Identify which cell holds the provided text, then report its [X, Y] central coordinate. 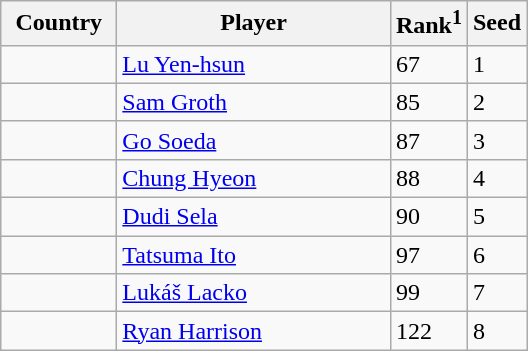
4 [496, 178]
5 [496, 217]
Sam Groth [254, 102]
Dudi Sela [254, 217]
99 [428, 293]
Seed [496, 24]
Rank1 [428, 24]
Ryan Harrison [254, 331]
Lukáš Lacko [254, 293]
67 [428, 64]
7 [496, 293]
Chung Hyeon [254, 178]
Player [254, 24]
87 [428, 140]
2 [496, 102]
Tatsuma Ito [254, 255]
85 [428, 102]
1 [496, 64]
Go Soeda [254, 140]
90 [428, 217]
88 [428, 178]
Country [59, 24]
6 [496, 255]
8 [496, 331]
3 [496, 140]
122 [428, 331]
Lu Yen-hsun [254, 64]
97 [428, 255]
